Find where the given text appears and provide that cell's center as (X, Y) coordinate. 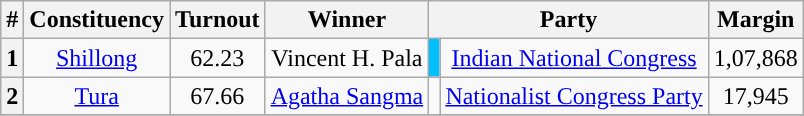
62.23 (218, 58)
Shillong (97, 58)
2 (12, 96)
Turnout (218, 20)
1 (12, 58)
Agatha Sangma (347, 96)
Nationalist Congress Party (574, 96)
Indian National Congress (574, 58)
Tura (97, 96)
67.66 (218, 96)
Vincent H. Pala (347, 58)
Winner (347, 20)
# (12, 20)
17,945 (756, 96)
Constituency (97, 20)
Party (568, 20)
1,07,868 (756, 58)
Margin (756, 20)
